Find where the given text appears and provide that cell's center as (x, y) coordinate. 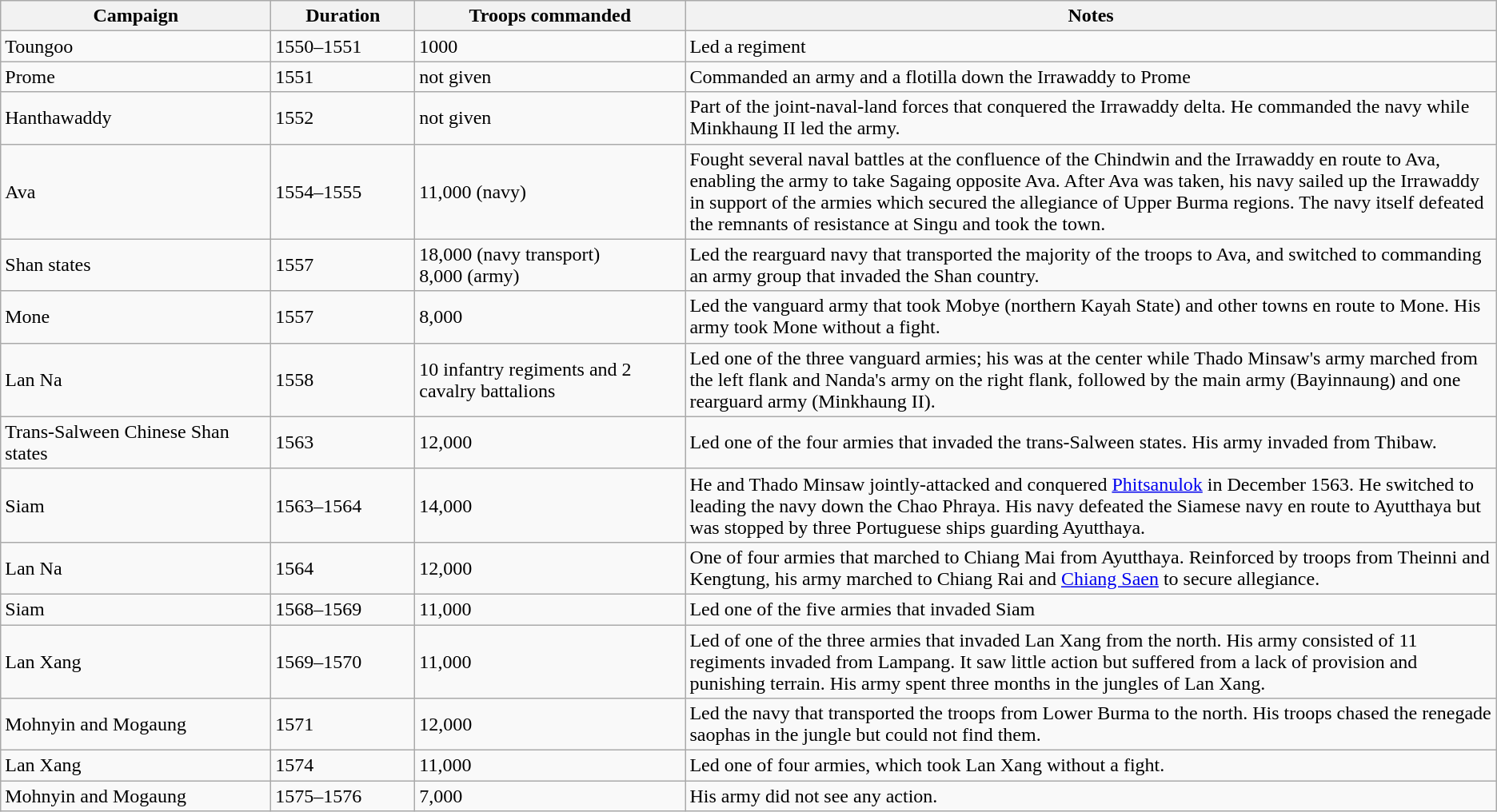
1571 (343, 724)
Commanded an army and a flotilla down the Irrawaddy to Prome (1091, 77)
14,000 (550, 505)
Duration (343, 16)
Led one of the four armies that invaded the trans-Salween states. His army invaded from Thibaw. (1091, 443)
1551 (343, 77)
11,000 (navy) (550, 192)
1552 (343, 118)
7,000 (550, 796)
1550–1551 (343, 46)
10 infantry regiments and 2 cavalry battalions (550, 380)
1574 (343, 766)
His army did not see any action. (1091, 796)
1554–1555 (343, 192)
Trans-Salween Chinese Shan states (136, 443)
1000 (550, 46)
Led the rearguard navy that transported the majority of the troops to Ava, and switched to commanding an army group that invaded the Shan country. (1091, 265)
Notes (1091, 16)
8,000 (550, 316)
1568–1569 (343, 609)
1575–1576 (343, 796)
Ava (136, 192)
1558 (343, 380)
Led the vanguard army that took Mobye (northern Kayah State) and other towns en route to Mone. His army took Mone without a fight. (1091, 316)
Led one of the five armies that invaded Siam (1091, 609)
Led a regiment (1091, 46)
1564 (343, 567)
Campaign (136, 16)
Prome (136, 77)
1563–1564 (343, 505)
Part of the joint-naval-land forces that conquered the Irrawaddy delta. He commanded the navy while Minkhaung II led the army. (1091, 118)
Mone (136, 316)
18,000 (navy transport) 8,000 (army) (550, 265)
Led the navy that transported the troops from Lower Burma to the north. His troops chased the renegade saophas in the jungle but could not find them. (1091, 724)
Toungoo (136, 46)
Troops commanded (550, 16)
1563 (343, 443)
Hanthawaddy (136, 118)
1569–1570 (343, 662)
Led one of four armies, which took Lan Xang without a fight. (1091, 766)
Shan states (136, 265)
